Extract the [x, y] coordinate from the center of the cell holding the provided text.  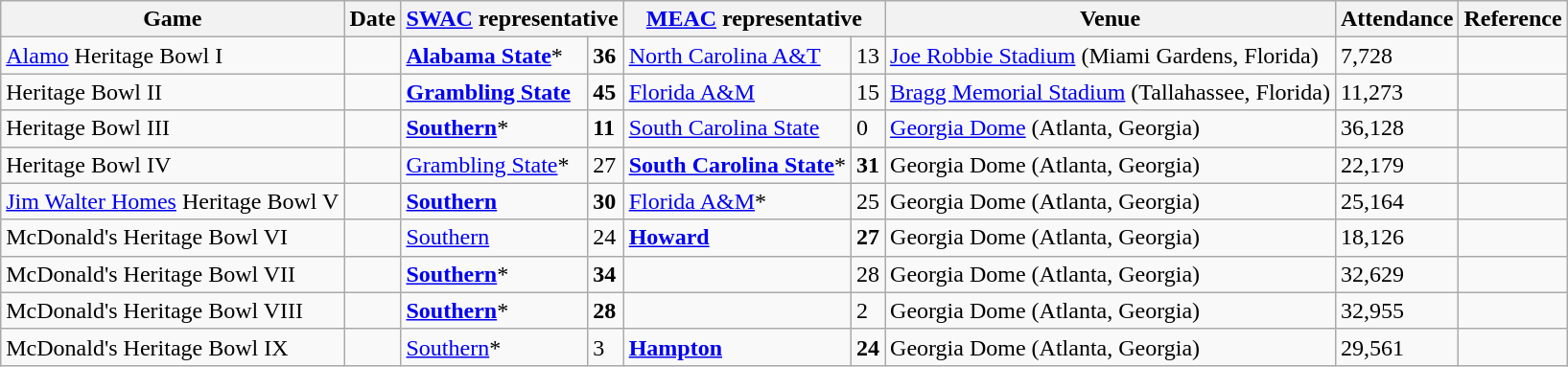
McDonald's Heritage Bowl IX [173, 347]
25 [867, 201]
Reference [1513, 19]
0 [867, 128]
Alamo Heritage Bowl I [173, 56]
MEAC representative [754, 19]
Heritage Bowl II [173, 92]
13 [867, 56]
32,629 [1396, 274]
Jim Walter Homes Heritage Bowl V [173, 201]
7,728 [1396, 56]
Florida A&M [737, 92]
22,179 [1396, 165]
Date [372, 19]
SWAC representative [512, 19]
Grambling State [495, 92]
45 [606, 92]
McDonald's Heritage Bowl VIII [173, 310]
Game [173, 19]
Heritage Bowl III [173, 128]
36 [606, 56]
32,955 [1396, 310]
Hampton [737, 347]
18,126 [1396, 238]
Venue [1111, 19]
11,273 [1396, 92]
Heritage Bowl IV [173, 165]
34 [606, 274]
Alabama State* [495, 56]
South Carolina State* [737, 165]
Florida A&M* [737, 201]
31 [867, 165]
Bragg Memorial Stadium (Tallahassee, Florida) [1111, 92]
South Carolina State [737, 128]
Howard [737, 238]
McDonald's Heritage Bowl VI [173, 238]
3 [606, 347]
Joe Robbie Stadium (Miami Gardens, Florida) [1111, 56]
15 [867, 92]
McDonald's Heritage Bowl VII [173, 274]
11 [606, 128]
36,128 [1396, 128]
30 [606, 201]
29,561 [1396, 347]
North Carolina A&T [737, 56]
2 [867, 310]
Grambling State* [495, 165]
25,164 [1396, 201]
Attendance [1396, 19]
